Provide the [X, Y] coordinate of the cell's center where the given text is located.  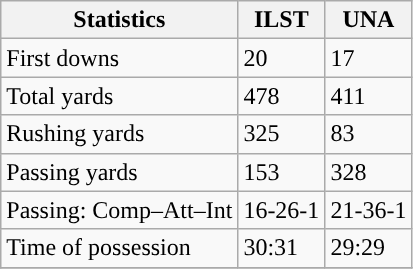
21-36-1 [368, 210]
29:29 [368, 248]
325 [282, 134]
Time of possession [120, 248]
20 [282, 58]
Rushing yards [120, 134]
478 [282, 96]
153 [282, 172]
16-26-1 [282, 210]
Passing: Comp–Att–Int [120, 210]
411 [368, 96]
First downs [120, 58]
Passing yards [120, 172]
17 [368, 58]
Total yards [120, 96]
30:31 [282, 248]
ILST [282, 20]
328 [368, 172]
83 [368, 134]
Statistics [120, 20]
UNA [368, 20]
